Pinpoint the cell where the given text exists, returning its (x, y) midpoint coordinate. 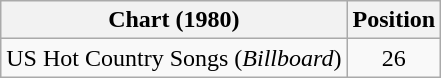
Chart (1980) (174, 20)
US Hot Country Songs (Billboard) (174, 58)
26 (394, 58)
Position (394, 20)
